Scan for the cell matching the given text and deliver its [x, y] coordinate at center. 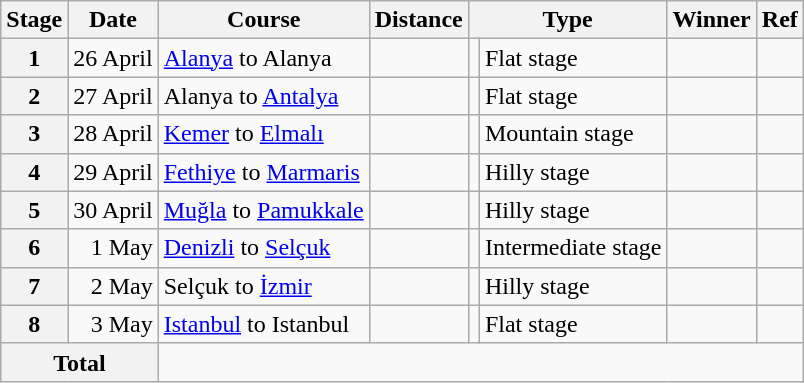
Istanbul to Istanbul [264, 324]
Alanya to Antalya [264, 96]
30 April [113, 210]
7 [34, 286]
Total [80, 362]
3 May [113, 324]
Alanya to Alanya [264, 58]
Distance [418, 20]
26 April [113, 58]
3 [34, 134]
1 May [113, 248]
8 [34, 324]
Muğla to Pamukkale [264, 210]
Denizli to Selçuk [264, 248]
1 [34, 58]
2 [34, 96]
Winner [712, 20]
Selçuk to İzmir [264, 286]
Fethiye to Marmaris [264, 172]
27 April [113, 96]
Type [568, 20]
Date [113, 20]
Ref [780, 20]
Kemer to Elmalı [264, 134]
5 [34, 210]
2 May [113, 286]
Intermediate stage [573, 248]
28 April [113, 134]
Course [264, 20]
Stage [34, 20]
29 April [113, 172]
Mountain stage [573, 134]
4 [34, 172]
6 [34, 248]
